Scan for the cell matching the given text and deliver its [x, y] coordinate at center. 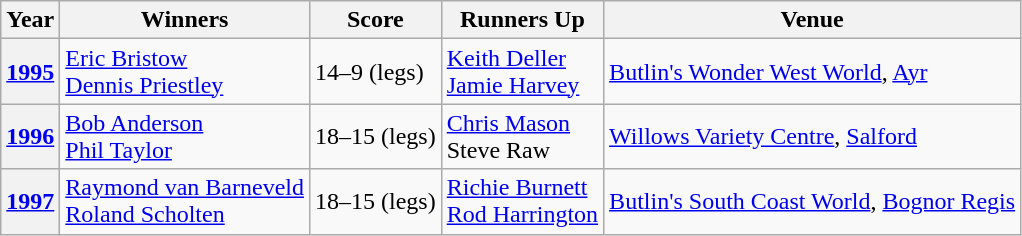
Winners [185, 20]
Butlin's Wonder West World, Ayr [812, 72]
Bob Anderson Phil Taylor [185, 136]
Richie Burnett Rod Harrington [522, 202]
Willows Variety Centre, Salford [812, 136]
14–9 (legs) [375, 72]
1996 [30, 136]
Raymond van Barneveld Roland Scholten [185, 202]
Runners Up [522, 20]
Butlin's South Coast World, Bognor Regis [812, 202]
Score [375, 20]
1995 [30, 72]
Eric Bristow Dennis Priestley [185, 72]
Year [30, 20]
Chris Mason Steve Raw [522, 136]
Keith Deller Jamie Harvey [522, 72]
1997 [30, 202]
Venue [812, 20]
